Return (x, y) of the center of cell containing provided text 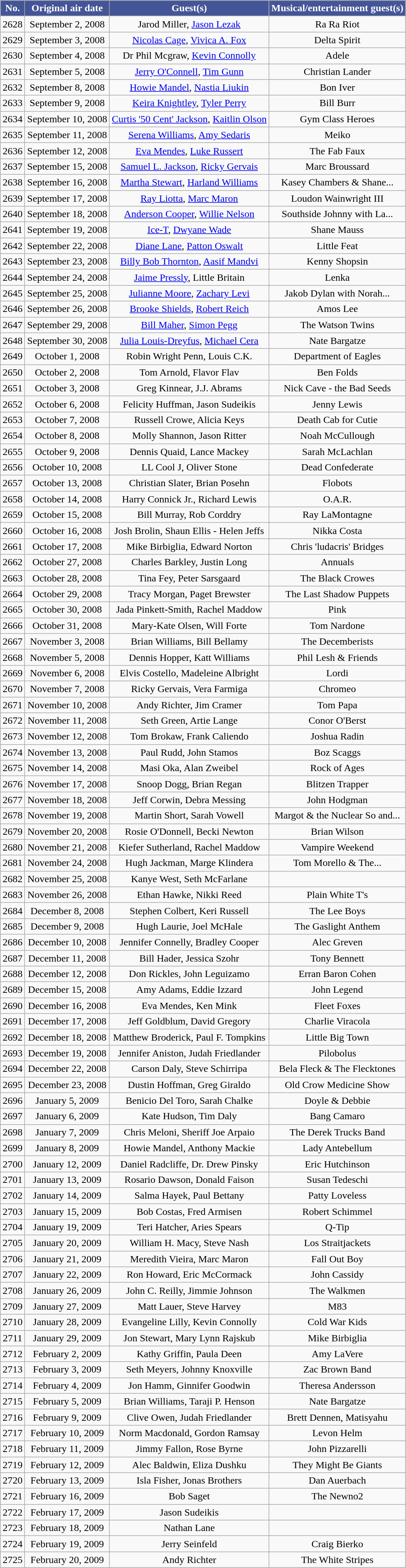
2683 (12, 895)
2724 (12, 1544)
Theresa Andersson (337, 1385)
October 1, 2008 (67, 356)
Kanye West, Seth McFarlane (189, 879)
2679 (12, 831)
2686 (12, 942)
Jennifer Connelly, Bradley Cooper (189, 942)
Jaime Pressly, Little Britain (189, 277)
Rosie O'Donnell, Becki Newton (189, 831)
Charles Barkley, Justin Long (189, 562)
November 17, 2008 (67, 784)
Jeff Goldblum, David Gregory (189, 1021)
November 14, 2008 (67, 768)
November 13, 2008 (67, 752)
December 16, 2008 (67, 1006)
Tom Nardone (337, 626)
2697 (12, 1116)
Guest(s) (189, 8)
Brian Williams, Bill Bellamy (189, 641)
Delta Spirit (337, 40)
Robin Wright Penn, Louis C.K. (189, 356)
2716 (12, 1417)
Matt Lauer, Steve Harvey (189, 1306)
October 30, 2008 (67, 610)
2717 (12, 1433)
September 26, 2008 (67, 309)
2684 (12, 910)
Diane Lane, Patton Oswalt (189, 246)
December 8, 2008 (67, 910)
Margot & the Nuclear So and... (337, 816)
Dan Auerbach (337, 1481)
2715 (12, 1401)
2700 (12, 1164)
Meiko (337, 135)
2709 (12, 1306)
October 29, 2008 (67, 594)
2659 (12, 515)
October 8, 2008 (67, 435)
Jennifer Aniston, Judah Friedlander (189, 1053)
Don Rickles, John Leguizamo (189, 974)
2681 (12, 863)
The Lee Boys (337, 910)
Rock of Ages (337, 768)
Tom Brokaw, Frank Caliendo (189, 737)
Lordi (337, 673)
Bill Murray, Rob Corddry (189, 515)
John Hodgman (337, 800)
December 10, 2008 (67, 942)
2650 (12, 372)
2656 (12, 467)
February 16, 2009 (67, 1496)
2693 (12, 1053)
January 19, 2009 (67, 1227)
2698 (12, 1132)
Susan Tedeschi (337, 1180)
John Cassidy (337, 1275)
Vampire Weekend (337, 847)
Billy Bob Thornton, Aasif Mandvi (189, 262)
Jon Stewart, Mary Lynn Rajskub (189, 1338)
2723 (12, 1528)
Death Cab for Cutie (337, 420)
2646 (12, 309)
2658 (12, 499)
2704 (12, 1227)
Zac Brown Band (337, 1370)
Craig Bierko (337, 1544)
2685 (12, 926)
February 19, 2009 (67, 1544)
Daniel Radcliffe, Dr. Drew Pinsky (189, 1164)
Brian Williams, Taraji P. Henson (189, 1401)
November 11, 2008 (67, 721)
Keira Knightley, Tyler Perry (189, 103)
2719 (12, 1464)
Curtis '50 Cent' Jackson, Kaitlin Olson (189, 119)
Plain White T's (337, 895)
Tom Arnold, Flavor Flav (189, 372)
October 31, 2008 (67, 626)
2629 (12, 40)
2720 (12, 1481)
2690 (12, 1006)
The Newno2 (337, 1496)
Julia Louis-Dreyfus, Michael Cera (189, 341)
October 10, 2008 (67, 467)
Stephen Colbert, Keri Russell (189, 910)
2682 (12, 879)
Clive Owen, Judah Friedlander (189, 1417)
Phil Lesh & Friends (337, 657)
December 17, 2008 (67, 1021)
Samuel L. Jackson, Ricky Gervais (189, 166)
Chris Meloni, Sheriff Joe Arpaio (189, 1132)
Jimmy Fallon, Rose Byrne (189, 1449)
Bon Iver (337, 87)
Felicity Huffman, Jason Sudeikis (189, 404)
2634 (12, 119)
Dustin Hoffman, Greg Giraldo (189, 1085)
September 25, 2008 (67, 293)
2648 (12, 341)
Jeff Corwin, Debra Messing (189, 800)
Dennis Quaid, Lance Mackey (189, 451)
The Last Shadow Puppets (337, 594)
February 2, 2009 (67, 1354)
Jenny Lewis (337, 404)
September 5, 2008 (67, 72)
Nicolas Cage, Vivica A. Fox (189, 40)
Christian Lander (337, 72)
2651 (12, 388)
November 18, 2008 (67, 800)
2692 (12, 1037)
Eric Hutchinson (337, 1164)
November 7, 2008 (67, 689)
September 9, 2008 (67, 103)
September 30, 2008 (67, 341)
January 5, 2009 (67, 1101)
2641 (12, 230)
Dr Phil Mcgraw, Kevin Connolly (189, 56)
October 6, 2008 (67, 404)
September 18, 2008 (67, 214)
February 3, 2009 (67, 1370)
2670 (12, 689)
February 17, 2009 (67, 1512)
2661 (12, 547)
2666 (12, 626)
2654 (12, 435)
Little Feat (337, 246)
2660 (12, 531)
Meredith Vieira, Marc Maron (189, 1259)
2667 (12, 641)
2664 (12, 594)
Bill Hader, Jessica Szohr (189, 958)
February 11, 2009 (67, 1449)
Lenka (337, 277)
Amos Lee (337, 309)
2711 (12, 1338)
2640 (12, 214)
2643 (12, 262)
December 12, 2008 (67, 974)
December 18, 2008 (67, 1037)
Jakob Dylan with Norah... (337, 293)
October 28, 2008 (67, 578)
Shane Mauss (337, 230)
M83 (337, 1306)
William H. Macy, Steve Nash (189, 1243)
Original air date (67, 8)
January 15, 2009 (67, 1212)
2636 (12, 151)
2665 (12, 610)
John C. Reilly, Jimmie Johnson (189, 1291)
Greg Kinnear, J.J. Abrams (189, 388)
Flobots (337, 483)
2644 (12, 277)
O.A.R. (337, 499)
February 13, 2009 (67, 1481)
Bang Camaro (337, 1116)
2645 (12, 293)
2628 (12, 24)
Brian Wilson (337, 831)
2707 (12, 1275)
2663 (12, 578)
2705 (12, 1243)
The White Stripes (337, 1560)
Jerry O'Connell, Tim Gunn (189, 72)
Joshua Radin (337, 737)
No. (12, 8)
Fleet Foxes (337, 1006)
November 10, 2008 (67, 705)
Tracy Morgan, Paget Brewster (189, 594)
October 15, 2008 (67, 515)
Rosario Dawson, Donald Faison (189, 1180)
Kasey Chambers & Shane... (337, 182)
November 24, 2008 (67, 863)
Ray LaMontagne (337, 515)
2637 (12, 166)
Southside Johnny with La... (337, 214)
Bob Costas, Fred Armisen (189, 1212)
Seth Green, Artie Lange (189, 721)
Andy Richter, Jim Cramer (189, 705)
Tom Morello & The... (337, 863)
November 12, 2008 (67, 737)
Eva Mendes, Luke Russert (189, 151)
The Watson Twins (337, 325)
2688 (12, 974)
Martin Short, Sarah Vowell (189, 816)
January 28, 2009 (67, 1322)
Old Crow Medicine Show (337, 1085)
October 17, 2008 (67, 547)
Ron Howard, Eric McCormack (189, 1275)
Carson Daly, Steve Schirripa (189, 1069)
2674 (12, 752)
Patty Loveless (337, 1195)
October 2, 2008 (67, 372)
February 4, 2009 (67, 1385)
January 26, 2009 (67, 1291)
Erran Baron Cohen (337, 974)
November 5, 2008 (67, 657)
2652 (12, 404)
The Walkmen (337, 1291)
The Derek Trucks Band (337, 1132)
Q-Tip (337, 1227)
John Pizzarelli (337, 1449)
November 26, 2008 (67, 895)
Loudon Wainwright III (337, 198)
Molly Shannon, Jason Ritter (189, 435)
February 10, 2009 (67, 1433)
Seth Meyers, Johnny Knoxville (189, 1370)
December 15, 2008 (67, 990)
Chris 'ludacris' Bridges (337, 547)
2687 (12, 958)
2668 (12, 657)
Paul Rudd, John Stamos (189, 752)
Cold War Kids (337, 1322)
Nick Cave - the Bad Seeds (337, 388)
2653 (12, 420)
Kenny Shopsin (337, 262)
Mike Birbiglia (337, 1338)
Benicio Del Toro, Sarah Chalke (189, 1101)
September 15, 2008 (67, 166)
Matthew Broderick, Paul F. Tompkins (189, 1037)
October 27, 2008 (67, 562)
2669 (12, 673)
2633 (12, 103)
Ben Folds (337, 372)
Nathan Lane (189, 1528)
Hugh Jackman, Marge Klindera (189, 863)
2632 (12, 87)
January 12, 2009 (67, 1164)
September 17, 2008 (67, 198)
Tony Bennett (337, 958)
2695 (12, 1085)
Jada Pinkett-Smith, Rachel Maddow (189, 610)
John Legend (337, 990)
September 8, 2008 (67, 87)
Kiefer Sutherland, Rachel Maddow (189, 847)
October 7, 2008 (67, 420)
Hugh Laurie, Joel McHale (189, 926)
2676 (12, 784)
December 9, 2008 (67, 926)
November 6, 2008 (67, 673)
2649 (12, 356)
September 19, 2008 (67, 230)
2706 (12, 1259)
Little Big Town (337, 1037)
Levon Helm (337, 1433)
Josh Brolin, Shaun Ellis - Helen Jeffs (189, 531)
October 14, 2008 (67, 499)
October 3, 2008 (67, 388)
2710 (12, 1322)
2696 (12, 1101)
Marc Broussard (337, 166)
The Decemberists (337, 641)
January 20, 2009 (67, 1243)
January 13, 2009 (67, 1180)
November 19, 2008 (67, 816)
Kathy Griffin, Paula Deen (189, 1354)
Mary-Kate Olsen, Will Forte (189, 626)
2702 (12, 1195)
January 14, 2009 (67, 1195)
December 22, 2008 (67, 1069)
Bob Saget (189, 1496)
September 24, 2008 (67, 277)
Masi Oka, Alan Zweibel (189, 768)
Fall Out Boy (337, 1259)
2714 (12, 1385)
Amy Adams, Eddie Izzard (189, 990)
2631 (12, 72)
Ethan Hawke, Nikki Reed (189, 895)
December 19, 2008 (67, 1053)
2689 (12, 990)
September 29, 2008 (67, 325)
2642 (12, 246)
Ray Liotta, Marc Maron (189, 198)
The Black Crowes (337, 578)
January 21, 2009 (67, 1259)
Los Straitjackets (337, 1243)
January 7, 2009 (67, 1132)
Tom Papa (337, 705)
September 23, 2008 (67, 262)
Lady Antebellum (337, 1148)
2691 (12, 1021)
December 11, 2008 (67, 958)
LL Cool J, Oliver Stone (189, 467)
Noah McCullough (337, 435)
2713 (12, 1370)
2678 (12, 816)
2672 (12, 721)
Ricky Gervais, Vera Farmiga (189, 689)
Gym Class Heroes (337, 119)
November 25, 2008 (67, 879)
2677 (12, 800)
Anderson Cooper, Willie Nelson (189, 214)
Bill Burr (337, 103)
September 12, 2008 (67, 151)
2718 (12, 1449)
September 16, 2008 (67, 182)
Tina Fey, Peter Sarsgaard (189, 578)
2722 (12, 1512)
Jon Hamm, Ginnifer Goodwin (189, 1385)
September 2, 2008 (67, 24)
Ra Ra Riot (337, 24)
February 9, 2009 (67, 1417)
Howie Mandel, Anthony Mackie (189, 1148)
October 13, 2008 (67, 483)
October 16, 2008 (67, 531)
Robert Schimmel (337, 1212)
2708 (12, 1291)
2721 (12, 1496)
November 20, 2008 (67, 831)
2680 (12, 847)
2701 (12, 1180)
2639 (12, 198)
Blitzen Trapper (337, 784)
Brooke Shields, Robert Reich (189, 309)
Sarah McLachlan (337, 451)
Russell Crowe, Alicia Keys (189, 420)
Annuals (337, 562)
January 22, 2009 (67, 1275)
January 8, 2009 (67, 1148)
Jerry Seinfeld (189, 1544)
2647 (12, 325)
2675 (12, 768)
Dennis Hopper, Katt Williams (189, 657)
Jarod Miller, Jason Lezak (189, 24)
Alec Greven (337, 942)
Norm Macdonald, Gordon Ramsay (189, 1433)
Harry Connick Jr., Richard Lewis (189, 499)
December 23, 2008 (67, 1085)
Teri Hatcher, Aries Spears (189, 1227)
They Might Be Giants (337, 1464)
Snoop Dogg, Brian Regan (189, 784)
Alec Baldwin, Eliza Dushku (189, 1464)
Julianne Moore, Zachary Levi (189, 293)
September 4, 2008 (67, 56)
2699 (12, 1148)
September 10, 2008 (67, 119)
Dead Confederate (337, 467)
Salma Hayek, Paul Bettany (189, 1195)
2657 (12, 483)
2673 (12, 737)
Amy LaVere (337, 1354)
Howie Mandel, Nastia Liukin (189, 87)
Elvis Costello, Madeleine Albright (189, 673)
Brett Dennen, Matisyahu (337, 1417)
Serena Williams, Amy Sedaris (189, 135)
Martha Stewart, Harland Williams (189, 182)
November 3, 2008 (67, 641)
Eva Mendes, Ken Mink (189, 1006)
Nikka Costa (337, 531)
Chromeo (337, 689)
Pink (337, 610)
September 3, 2008 (67, 40)
February 18, 2009 (67, 1528)
2655 (12, 451)
2662 (12, 562)
February 12, 2009 (67, 1464)
Doyle & Debbie (337, 1101)
Boz Scaggs (337, 752)
2671 (12, 705)
January 6, 2009 (67, 1116)
2635 (12, 135)
2638 (12, 182)
January 29, 2009 (67, 1338)
Ice-T, Dwyane Wade (189, 230)
2712 (12, 1354)
The Fab Faux (337, 151)
October 9, 2008 (67, 451)
2725 (12, 1560)
February 5, 2009 (67, 1401)
Bela Fleck & The Flecktones (337, 1069)
November 21, 2008 (67, 847)
Pilobolus (337, 1053)
2630 (12, 56)
2703 (12, 1212)
Christian Slater, Brian Posehn (189, 483)
Adele (337, 56)
Musical/entertainment guest(s) (337, 8)
2694 (12, 1069)
February 20, 2009 (67, 1560)
January 27, 2009 (67, 1306)
Mike Birbiglia, Edward Norton (189, 547)
Conor O'Berst (337, 721)
Charlie Viracola (337, 1021)
Jason Sudeikis (189, 1512)
Evangeline Lilly, Kevin Connolly (189, 1322)
September 22, 2008 (67, 246)
Kate Hudson, Tim Daly (189, 1116)
The Gaslight Anthem (337, 926)
September 11, 2008 (67, 135)
Bill Maher, Simon Pegg (189, 325)
Andy Richter (189, 1560)
Isla Fisher, Jonas Brothers (189, 1481)
Department of Eagles (337, 356)
